Detect which cell encompasses the target text, then output its (x, y) center coordinate. 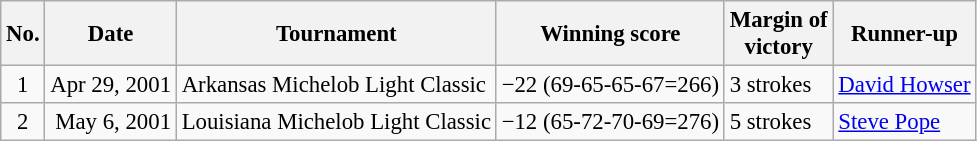
5 strokes (778, 122)
Margin ofvictory (778, 34)
David Howser (904, 85)
2 (23, 122)
Tournament (336, 34)
Steve Pope (904, 122)
No. (23, 34)
Arkansas Michelob Light Classic (336, 85)
1 (23, 85)
Louisiana Michelob Light Classic (336, 122)
Apr 29, 2001 (110, 85)
May 6, 2001 (110, 122)
−22 (69-65-65-67=266) (610, 85)
Runner-up (904, 34)
Winning score (610, 34)
Date (110, 34)
−12 (65-72-70-69=276) (610, 122)
3 strokes (778, 85)
